Locate the cell with the specified text and output its (x, y) center coordinate. 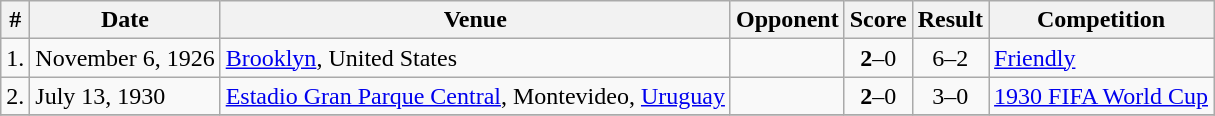
Result (950, 20)
3–0 (950, 96)
2. (16, 96)
July 13, 1930 (125, 96)
Estadio Gran Parque Central, Montevideo, Uruguay (475, 96)
1. (16, 58)
Brooklyn, United States (475, 58)
Date (125, 20)
# (16, 20)
Score (878, 20)
Competition (1102, 20)
Opponent (787, 20)
1930 FIFA World Cup (1102, 96)
Friendly (1102, 58)
Venue (475, 20)
November 6, 1926 (125, 58)
6–2 (950, 58)
